Pinpoint the cell where the given text exists, returning its (x, y) midpoint coordinate. 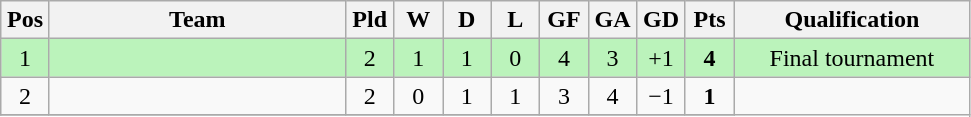
D (466, 20)
Qualification (852, 20)
L (516, 20)
Pld (370, 20)
Pts (710, 20)
W (418, 20)
Pos (26, 20)
GF (564, 20)
+1 (662, 58)
GA (612, 20)
Team (197, 20)
−1 (662, 96)
GD (662, 20)
Final tournament (852, 58)
